From the cell containing the given text, extract its center point as (X, Y) coordinate. 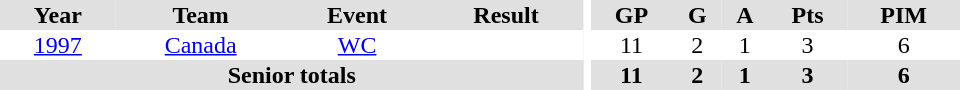
Senior totals (292, 75)
Team (201, 15)
A (745, 15)
Year (58, 15)
Event (358, 15)
GP (631, 15)
G (698, 15)
WC (358, 45)
PIM (904, 15)
1997 (58, 45)
Pts (808, 15)
Canada (201, 45)
Result (506, 15)
